Detect which cell encompasses the target text, then output its (X, Y) center coordinate. 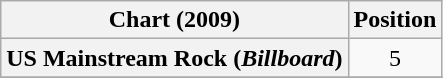
5 (395, 58)
US Mainstream Rock (Billboard) (174, 58)
Position (395, 20)
Chart (2009) (174, 20)
